Locate the cell with the specified text and output its (x, y) center coordinate. 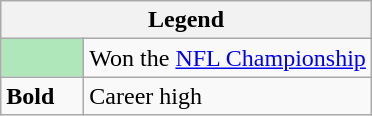
Bold (42, 96)
Career high (228, 96)
Legend (186, 20)
Won the NFL Championship (228, 58)
